Determine the (x, y) coordinate at the center of the cell enclosing the given text.  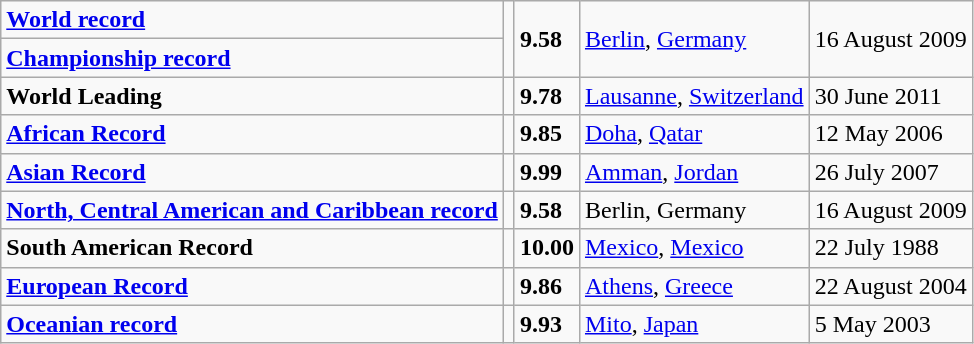
9.78 (546, 96)
9.85 (546, 134)
Lausanne, Switzerland (694, 96)
Doha, Qatar (694, 134)
22 July 1988 (890, 248)
World record (252, 20)
22 August 2004 (890, 286)
Amman, Jordan (694, 172)
Athens, Greece (694, 286)
World Leading (252, 96)
Mexico, Mexico (694, 248)
10.00 (546, 248)
9.99 (546, 172)
9.93 (546, 324)
26 July 2007 (890, 172)
Oceanian record (252, 324)
South American Record (252, 248)
Mito, Japan (694, 324)
9.86 (546, 286)
30 June 2011 (890, 96)
12 May 2006 (890, 134)
Championship record (252, 58)
African Record (252, 134)
Asian Record (252, 172)
5 May 2003 (890, 324)
European Record (252, 286)
North, Central American and Caribbean record (252, 210)
